Output the (X, Y) coordinate of the center of the cell containing the given text.  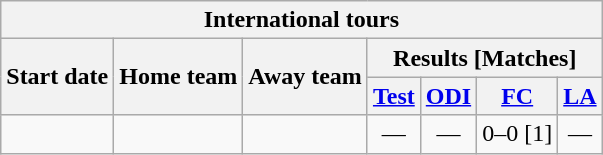
Test (394, 96)
FC (518, 96)
Results [Matches] (484, 58)
Start date (58, 77)
LA (580, 96)
0–0 [1] (518, 134)
Home team (178, 77)
ODI (448, 96)
International tours (302, 20)
Away team (306, 77)
